Return the [X, Y] coordinate for the center point of the cell that contains the specified text.  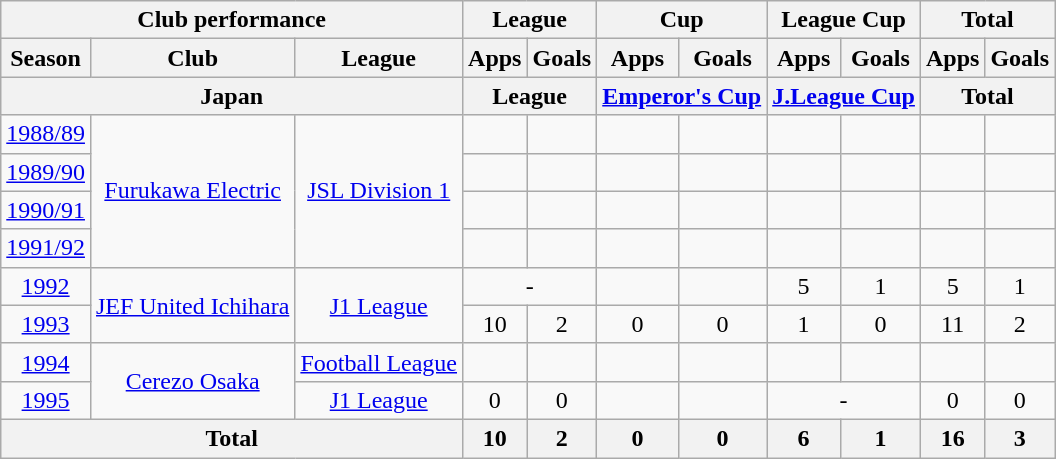
3 [1020, 438]
Club performance [232, 20]
1995 [46, 400]
JEF United Ichihara [192, 305]
Season [46, 58]
Club [192, 58]
Emperor's Cup [682, 96]
League Cup [844, 20]
1990/91 [46, 210]
11 [952, 324]
1988/89 [46, 134]
1991/92 [46, 248]
1994 [46, 362]
Japan [232, 96]
JSL Division 1 [379, 191]
16 [952, 438]
1992 [46, 286]
1993 [46, 324]
Football League [379, 362]
J.League Cup [844, 96]
6 [804, 438]
Furukawa Electric [192, 191]
1989/90 [46, 172]
Cup [682, 20]
Cerezo Osaka [192, 381]
